Capture the cell that displays the provided text and extract its [x, y] central coordinate. 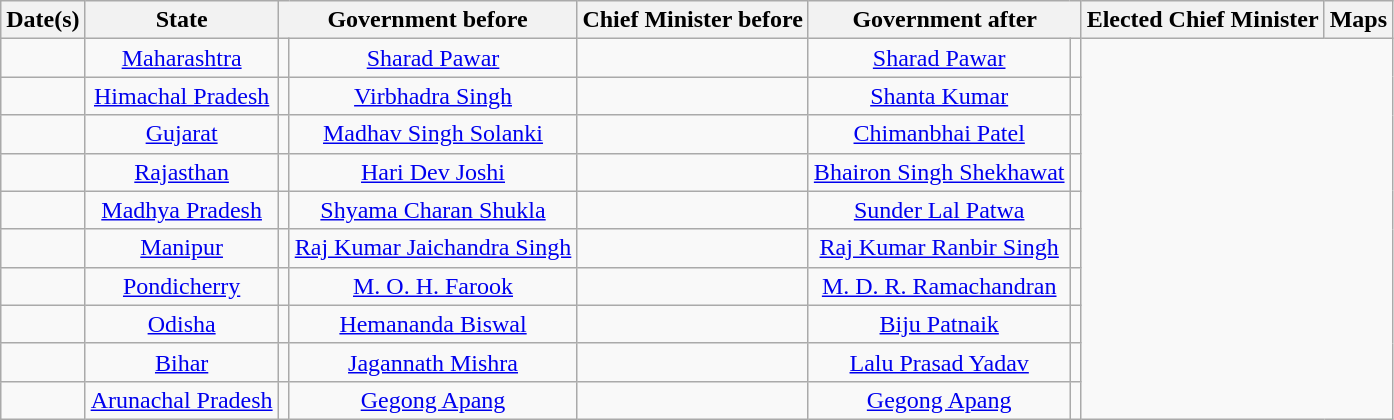
Manipur [182, 248]
Madhav Singh Solanki [433, 134]
Rajasthan [182, 172]
Shanta Kumar [939, 96]
Chief Minister before [692, 20]
Jagannath Mishra [433, 362]
Date(s) [43, 20]
Government before [428, 20]
M. D. R. Ramachandran [939, 286]
Hemananda Biswal [433, 324]
Lalu Prasad Yadav [939, 362]
Madhya Pradesh [182, 210]
Pondicherry [182, 286]
Raj Kumar Ranbir Singh [939, 248]
Government after [944, 20]
Odisha [182, 324]
Raj Kumar Jaichandra Singh [433, 248]
Arunachal Pradesh [182, 400]
Biju Patnaik [939, 324]
Shyama Charan Shukla [433, 210]
Maps [1358, 20]
State [182, 20]
Sunder Lal Patwa [939, 210]
Chimanbhai Patel [939, 134]
Elected Chief Minister [1202, 20]
Hari Dev Joshi [433, 172]
M. O. H. Farook [433, 286]
Maharashtra [182, 58]
Bihar [182, 362]
Bhairon Singh Shekhawat [939, 172]
Virbhadra Singh [433, 96]
Himachal Pradesh [182, 96]
Gujarat [182, 134]
